From the cell containing the given text, extract its center point as [x, y] coordinate. 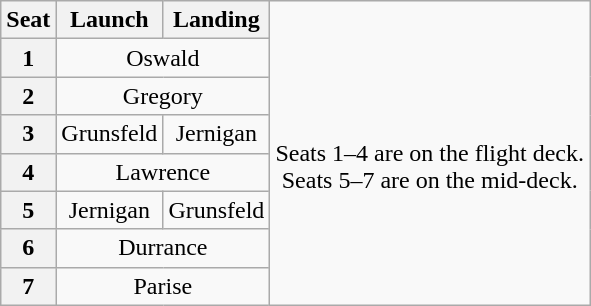
Parise [163, 286]
5 [28, 210]
Seats 1–4 are on the flight deck.Seats 5–7 are on the mid-deck. [430, 153]
Landing [216, 20]
2 [28, 96]
Durrance [163, 248]
1 [28, 58]
Lawrence [163, 172]
3 [28, 134]
Oswald [163, 58]
Launch [110, 20]
6 [28, 248]
Seat [28, 20]
4 [28, 172]
7 [28, 286]
Gregory [163, 96]
